Return [x, y] of the center of cell containing provided text 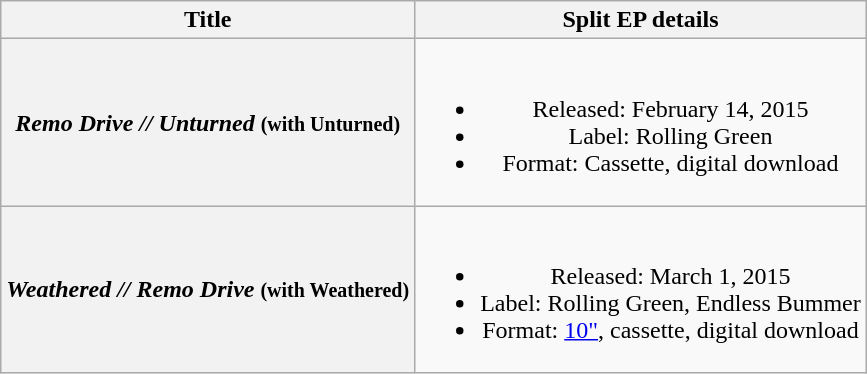
Remo Drive // Unturned (with Unturned) [208, 122]
Weathered // Remo Drive (with Weathered) [208, 290]
Split EP details [641, 20]
Released: February 14, 2015Label: Rolling GreenFormat: Cassette, digital download [641, 122]
Title [208, 20]
Released: March 1, 2015Label: Rolling Green, Endless BummerFormat: 10", cassette, digital download [641, 290]
